Provide the [x, y] coordinate of the cell's center where the given text is located.  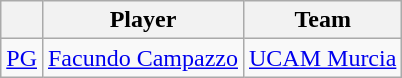
Player [142, 20]
UCAM Murcia [322, 58]
Team [322, 20]
PG [22, 58]
Facundo Campazzo [142, 58]
